From the cell containing the given text, extract its center point as [x, y] coordinate. 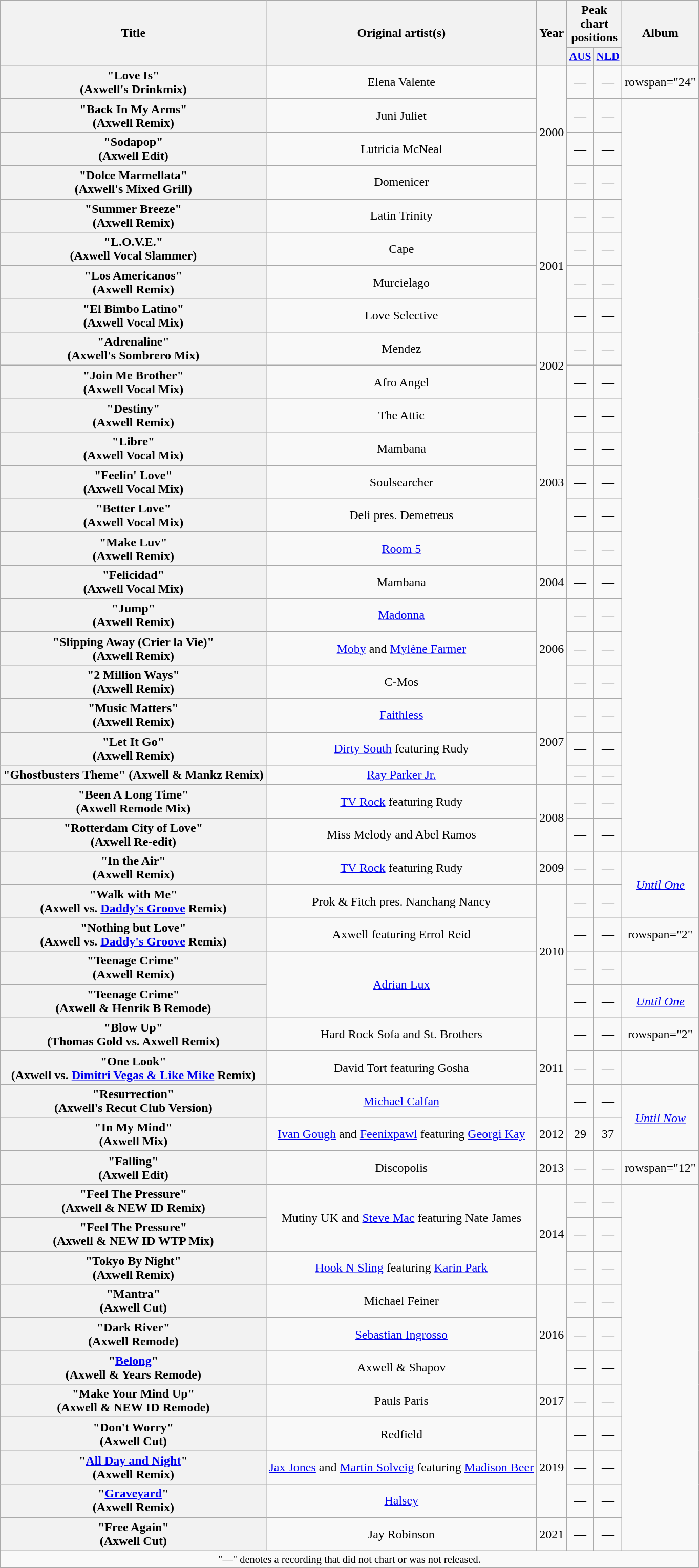
Michael Calfan [401, 1101]
Ray Parker Jr. [401, 775]
Prok & Fitch pres. Nanchang Nancy [401, 901]
"Belong"(Axwell & Years Remode) [133, 1368]
Michael Feiner [401, 1301]
The Attic [401, 416]
Hook N Sling featuring Karin Park [401, 1268]
"2 Million Ways"(Axwell Remix) [133, 682]
2012 [552, 1134]
2002 [552, 366]
NLD [607, 57]
Ivan Gough and Feenixpawl featuring Georgi Kay [401, 1134]
Faithless [401, 716]
"Graveyard" (Axwell Remix) [133, 1501]
Title [133, 33]
2011 [552, 1068]
2006 [552, 648]
"Adrenaline"(Axwell's Sombrero Mix) [133, 349]
Sebastian Ingrosso [401, 1334]
2014 [552, 1234]
2003 [552, 482]
"Join Me Brother"(Axwell Vocal Mix) [133, 382]
"Love Is"(Axwell's Drinkmix) [133, 82]
"Feelin' Love"(Axwell Vocal Mix) [133, 482]
Axwell featuring Errol Reid [401, 935]
"Teenage Crime"(Axwell Remix) [133, 968]
"Dark River"(Axwell Remode) [133, 1334]
2013 [552, 1167]
Adrian Lux [401, 984]
Jay Robinson [401, 1534]
2000 [552, 132]
"Jump"(Axwell Remix) [133, 615]
"Dolce Marmellata"(Axwell's Mixed Grill) [133, 182]
"All Day and Night"(Axwell Remix) [133, 1467]
Miss Melody and Abel Ramos [401, 834]
2010 [552, 951]
"Rotterdam City of Love"(Axwell Re-edit) [133, 834]
"Libre"(Axwell Vocal Mix) [133, 448]
Album [661, 33]
Mutiny UK and Steve Mac featuring Nate James [401, 1217]
Soulsearcher [401, 482]
Lutricia McNeal [401, 148]
Axwell & Shapov [401, 1368]
"Destiny"(Axwell Remix) [133, 416]
"Slipping Away (Crier la Vie)"(Axwell Remix) [133, 648]
Afro Angel [401, 382]
"—" denotes a recording that did not chart or was not released. [349, 1559]
Until Now [661, 1118]
"In the Air"(Axwell Remix) [133, 868]
Room 5 [401, 549]
Hard Rock Sofa and St. Brothers [401, 1034]
"Tokyo By Night"(Axwell Remix) [133, 1268]
"Music Matters"(Axwell Remix) [133, 716]
Halsey [401, 1501]
"Blow Up"(Thomas Gold vs. Axwell Remix) [133, 1034]
C-Mos [401, 682]
"Summer Breeze"(Axwell Remix) [133, 216]
Year [552, 33]
"Nothing but Love"(Axwell vs. Daddy's Groove Remix) [133, 935]
"Free Again" (Axwell Cut) [133, 1534]
Discopolis [401, 1167]
2008 [552, 818]
2004 [552, 582]
"One Look"(Axwell vs. Dimitri Vegas & Like Mike Remix) [133, 1068]
rowspan="12" [661, 1167]
Latin Trinity [401, 216]
David Tort featuring Gosha [401, 1068]
Juni Juliet [401, 116]
29 [581, 1134]
Love Selective [401, 315]
"Mantra"(Axwell Cut) [133, 1301]
Dirty South featuring Rudy [401, 748]
"Feel The Pressure"(Axwell & NEW ID WTP Mix) [133, 1235]
"Make Luv"(Axwell Remix) [133, 549]
"Back In My Arms" (Axwell Remix) [133, 116]
"L.O.V.E."(Axwell Vocal Slammer) [133, 249]
Cape [401, 249]
"Make Your Mind Up"(Axwell & NEW ID Remode) [133, 1401]
"In My Mind"(Axwell Mix) [133, 1134]
"Felicidad"(Axwell Vocal Mix) [133, 582]
"Been A Long Time"(Axwell Remode Mix) [133, 802]
"Teenage Crime"(Axwell & Henrik B Remode) [133, 1001]
2001 [552, 266]
2007 [552, 742]
Redfield [401, 1434]
"Feel The Pressure"(Axwell & NEW ID Remix) [133, 1201]
"Better Love"(Axwell Vocal Mix) [133, 515]
2021 [552, 1534]
2019 [552, 1467]
"Sodapop"(Axwell Edit) [133, 148]
Deli pres. Demetreus [401, 515]
Moby and Mylène Farmer [401, 648]
rowspan="24" [661, 82]
Jax Jones and Martin Solveig featuring Madison Beer [401, 1467]
Murcielago [401, 283]
"Let It Go"(Axwell Remix) [133, 748]
"Resurrection"(Axwell's Recut Club Version) [133, 1101]
Madonna [401, 615]
"Falling"(Axwell Edit) [133, 1167]
Peak chart positions [595, 24]
Domenicer [401, 182]
"El Bimbo Latino"(Axwell Vocal Mix) [133, 315]
2017 [552, 1401]
"Los Americanos" (Axwell Remix) [133, 283]
2016 [552, 1334]
"Walk with Me"(Axwell vs. Daddy's Groove Remix) [133, 901]
"Ghostbusters Theme" (Axwell & Mankz Remix) [133, 775]
"Don't Worry" (Axwell Cut) [133, 1434]
Pauls Paris [401, 1401]
37 [607, 1134]
Original artist(s) [401, 33]
AUS [581, 57]
Mendez [401, 349]
2009 [552, 868]
Elena Valente [401, 82]
